Capture the cell that displays the provided text and extract its [X, Y] central coordinate. 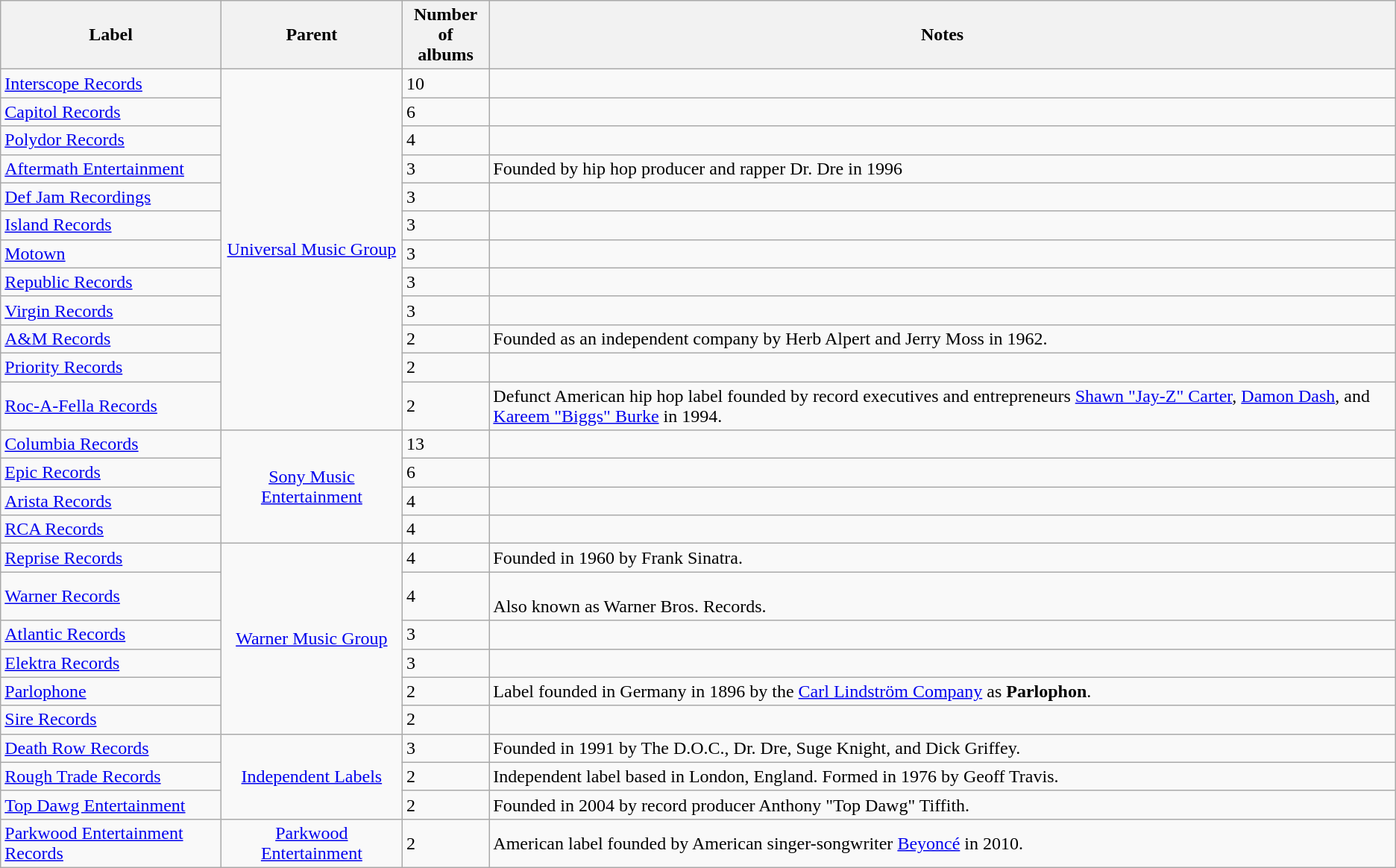
Aftermath Entertainment [111, 169]
Sony Music Entertainment [312, 487]
Label [111, 35]
Parkwood Entertainment [312, 843]
Founded as an independent company by Herb Alpert and Jerry Moss in 1962. [943, 339]
RCA Records [111, 529]
A&M Records [111, 339]
Founded by hip hop producer and rapper Dr. Dre in 1996 [943, 169]
Roc-A-Fella Records [111, 406]
Warner Records [111, 597]
Island Records [111, 225]
Elektra Records [111, 663]
Columbia Records [111, 444]
Defunct American hip hop label founded by record executives and entrepreneurs Shawn "Jay-Z" Carter, Damon Dash, and Kareem "Biggs" Burke in 1994. [943, 406]
Top Dawg Entertainment [111, 805]
Label founded in Germany in 1896 by the Carl Lindström Company as Parlophon. [943, 691]
Motown [111, 254]
Atlantic Records [111, 635]
Def Jam Recordings [111, 197]
Universal Music Group [312, 250]
Epic Records [111, 473]
Independent label based in London, England. Formed in 1976 by Geoff Travis. [943, 776]
Reprise Records [111, 558]
Founded in 2004 by record producer Anthony "Top Dawg" Tiffith. [943, 805]
Parlophone [111, 691]
Arista Records [111, 501]
Independent Labels [312, 776]
Parent [312, 35]
Also known as Warner Bros. Records. [943, 597]
American label founded by American singer-songwriter Beyoncé in 2010. [943, 843]
Rough Trade Records [111, 776]
Republic Records [111, 282]
Founded in 1960 by Frank Sinatra. [943, 558]
13 [445, 444]
Capitol Records [111, 112]
Notes [943, 35]
Interscope Records [111, 84]
Priority Records [111, 367]
Death Row Records [111, 748]
Polydor Records [111, 140]
Number of albums [445, 35]
Founded in 1991 by The D.O.C., Dr. Dre, Suge Knight, and Dick Griffey. [943, 748]
Virgin Records [111, 310]
Sire Records [111, 720]
Parkwood Entertainment Records [111, 843]
10 [445, 84]
Warner Music Group [312, 638]
